Capture the cell that displays the provided text and extract its [x, y] central coordinate. 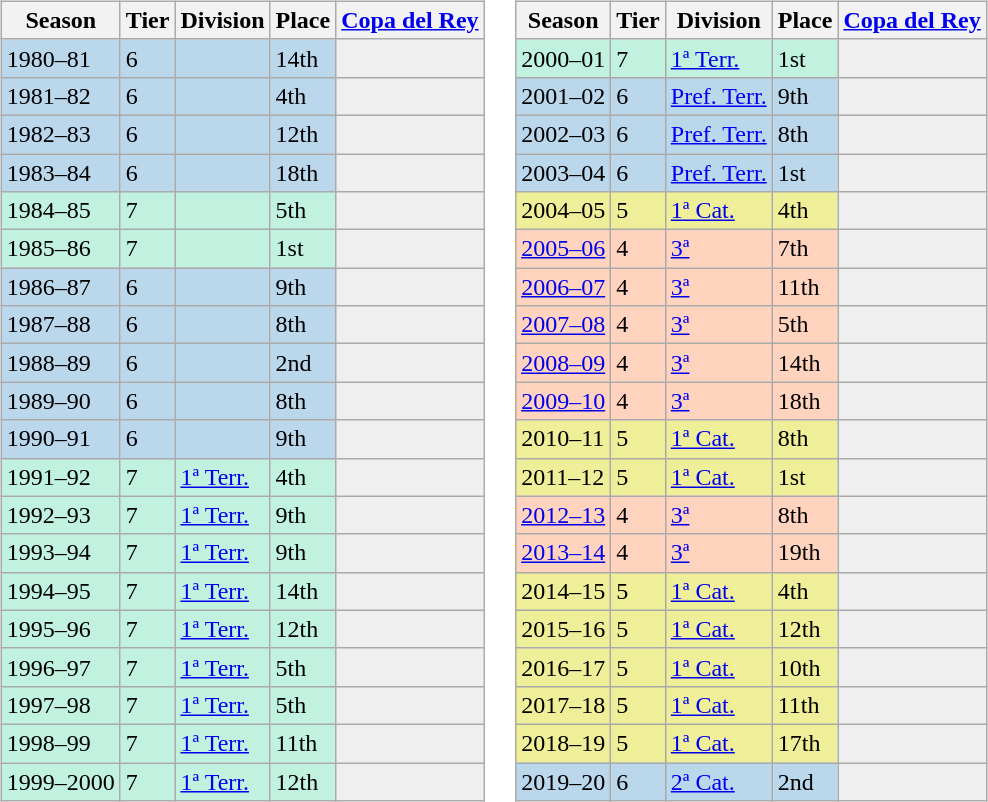
1996–97 [60, 667]
1994–95 [60, 591]
2002–03 [564, 134]
1990–91 [60, 439]
2015–16 [564, 629]
1980–81 [60, 58]
2009–10 [564, 401]
2010–11 [564, 439]
2019–20 [564, 781]
1984–85 [60, 211]
1985–86 [60, 249]
1997–98 [60, 705]
1992–93 [60, 515]
2004–05 [564, 211]
2ª Cat. [718, 781]
1999–2000 [60, 781]
2001–02 [564, 96]
1989–90 [60, 401]
2014–15 [564, 591]
1983–84 [60, 173]
2018–19 [564, 743]
2003–04 [564, 173]
2008–09 [564, 363]
1995–96 [60, 629]
2017–18 [564, 705]
1993–94 [60, 553]
2005–06 [564, 249]
2000–01 [564, 58]
2011–12 [564, 477]
10th [805, 667]
1991–92 [60, 477]
1987–88 [60, 325]
1998–99 [60, 743]
19th [805, 553]
2016–17 [564, 667]
2012–13 [564, 515]
7th [805, 249]
1986–87 [60, 287]
2007–08 [564, 325]
1981–82 [60, 96]
1982–83 [60, 134]
2006–07 [564, 287]
17th [805, 743]
1988–89 [60, 363]
2013–14 [564, 553]
